Detect which cell encompasses the target text, then output its [x, y] center coordinate. 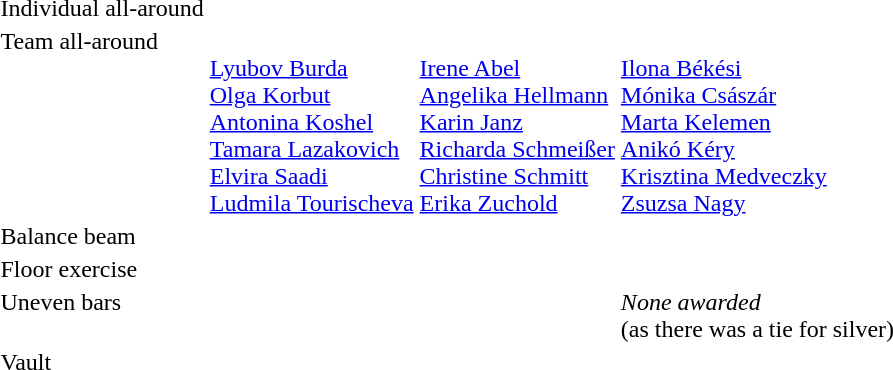
Irene AbelAngelika HellmannKarin JanzRicharda SchmeißerChristine SchmittErika Zuchold [517, 122]
Lyubov BurdaOlga KorbutAntonina KoshelTamara LazakovichElvira SaadiLudmila Tourischeva [312, 122]
